Identify which cell holds the provided text, then report its [x, y] central coordinate. 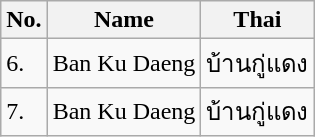
6. [24, 64]
Thai [258, 20]
Name [124, 20]
7. [24, 112]
No. [24, 20]
